Pinpoint the cell where the given text exists, returning its (X, Y) midpoint coordinate. 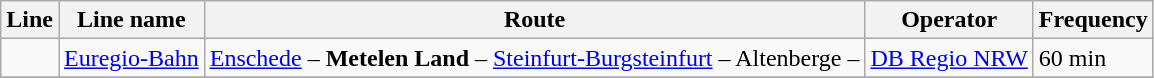
Frequency (1093, 20)
60 min (1093, 58)
DB Regio NRW (949, 58)
Euregio-Bahn (131, 58)
Line name (131, 20)
Route (534, 20)
Line (30, 20)
Enschede – Metelen Land – Steinfurt-Burgsteinfurt – Altenberge – (534, 58)
Operator (949, 20)
